Determine the (X, Y) coordinate at the center of the cell enclosing the given text.  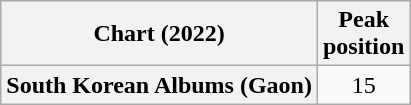
Peakposition (363, 34)
South Korean Albums (Gaon) (160, 85)
Chart (2022) (160, 34)
15 (363, 85)
